Search for the cell housing the specified text and yield its (X, Y) center coordinate. 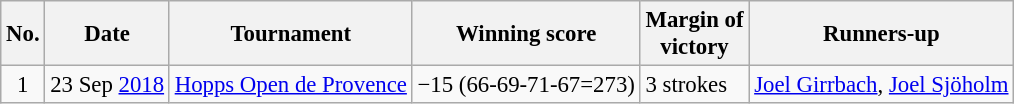
Tournament (290, 34)
1 (23, 85)
Date (107, 34)
Winning score (526, 34)
Margin ofvictory (694, 34)
23 Sep 2018 (107, 85)
Runners-up (882, 34)
Hopps Open de Provence (290, 85)
No. (23, 34)
−15 (66-69-71-67=273) (526, 85)
Joel Girrbach, Joel Sjöholm (882, 85)
3 strokes (694, 85)
